Determine the (x, y) coordinate at the center of the cell enclosing the given text.  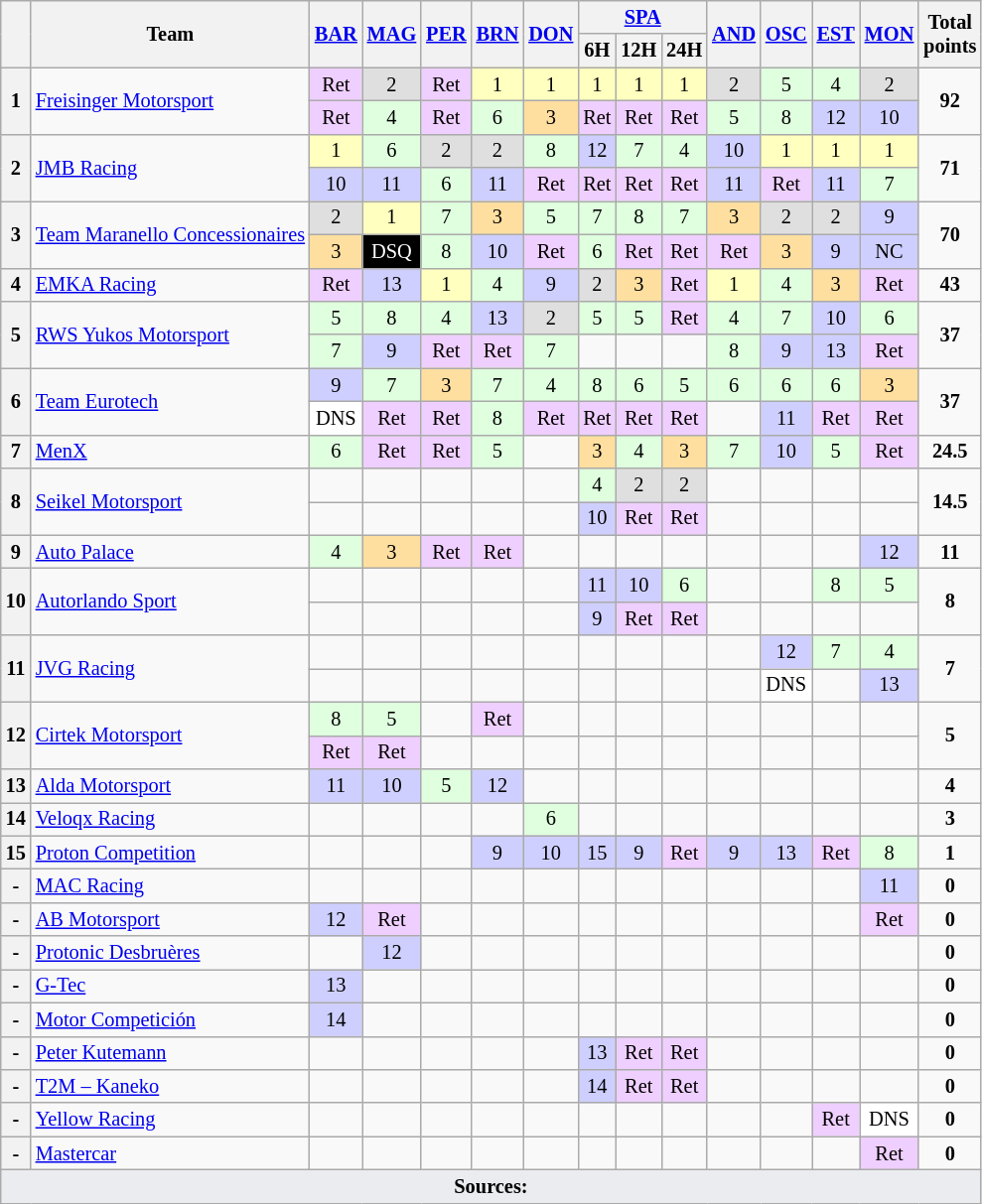
RWS Yukos Motorsport (171, 334)
SPA (642, 17)
JMB Racing (171, 167)
12H (638, 51)
Protonic Desbruères (171, 953)
MAG (392, 34)
Motor Competición (171, 1019)
Autorlando Sport (171, 602)
Freisinger Motorsport (171, 101)
MAC Racing (171, 885)
G-Tec (171, 986)
NC (890, 251)
Mastercar (171, 1153)
JVG Racing (171, 669)
14.5 (949, 502)
70 (949, 234)
T2M – Kaneko (171, 1086)
MenX (171, 452)
71 (949, 167)
Yellow Racing (171, 1120)
43 (949, 285)
Seikel Motorsport (171, 502)
AB Motorsport (171, 919)
Veloqx Racing (171, 819)
24H (684, 51)
Alda Motorsport (171, 785)
EMKA Racing (171, 285)
OSC (786, 34)
6H (597, 51)
Peter Kutemann (171, 1053)
BAR (336, 34)
Team (171, 34)
BRN (498, 34)
Sources: (491, 1186)
24.5 (949, 452)
Auto Palace (171, 552)
PER (446, 34)
Team Maranello Concessionaires (171, 234)
Team Eurotech (171, 401)
DSQ (392, 251)
EST (836, 34)
Cirtek Motorsport (171, 735)
Proton Competition (171, 853)
Totalpoints (949, 34)
AND (734, 34)
DON (550, 34)
MON (890, 34)
92 (949, 101)
